Capture the cell that displays the provided text and extract its (x, y) central coordinate. 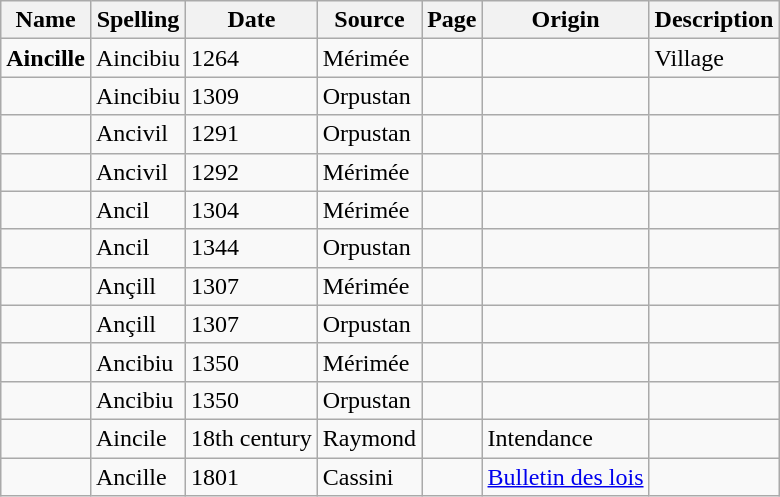
Date (252, 20)
Name (46, 20)
1292 (252, 172)
1801 (252, 477)
Description (714, 20)
Ancille (138, 477)
18th century (252, 438)
Intendance (566, 438)
Bulletin des lois (566, 477)
Cassini (369, 477)
Spelling (138, 20)
1304 (252, 210)
1264 (252, 58)
Raymond (369, 438)
Village (714, 58)
1309 (252, 96)
Page (452, 20)
Origin (566, 20)
Aincille (46, 58)
1291 (252, 134)
1344 (252, 248)
Aincile (138, 438)
Source (369, 20)
